Pinpoint the cell where the given text exists, returning its [x, y] midpoint coordinate. 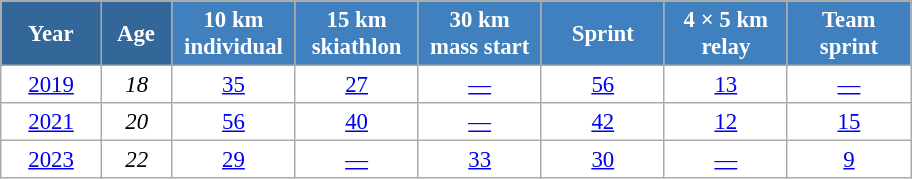
Sprint [602, 34]
27 [356, 85]
12 [726, 122]
15 [848, 122]
Age [136, 34]
Year [52, 34]
18 [136, 85]
2021 [52, 122]
2019 [52, 85]
30 [602, 160]
29 [234, 160]
2023 [52, 160]
30 km mass start [480, 34]
40 [356, 122]
13 [726, 85]
22 [136, 160]
35 [234, 85]
10 km individual [234, 34]
9 [848, 160]
42 [602, 122]
Team sprint [848, 34]
4 × 5 km relay [726, 34]
15 km skiathlon [356, 34]
33 [480, 160]
20 [136, 122]
